Capture the cell that displays the provided text and extract its (x, y) central coordinate. 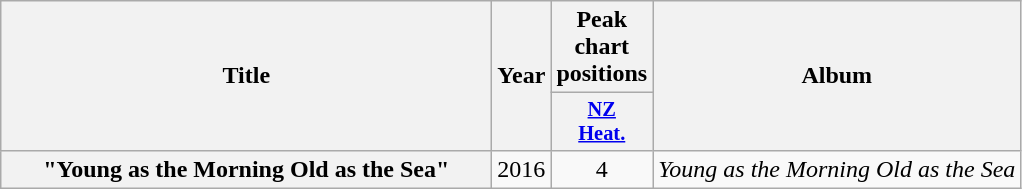
Title (246, 76)
Peak chart positions (602, 47)
Young as the Morning Old as the Sea (837, 169)
NZHeat. (602, 122)
Year (522, 76)
Album (837, 76)
"Young as the Morning Old as the Sea" (246, 169)
4 (602, 169)
2016 (522, 169)
